Extract the [x, y] coordinate from the center of the cell holding the provided text.  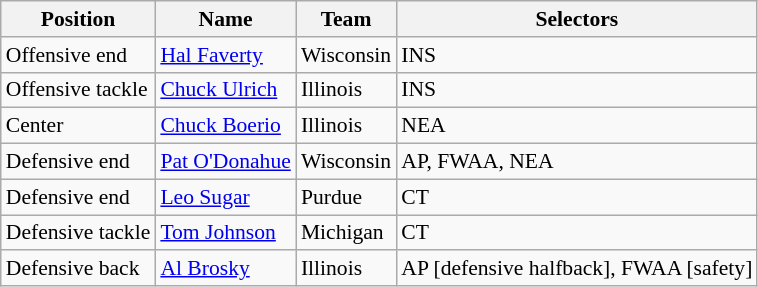
Team [346, 19]
Defensive tackle [78, 233]
Offensive end [78, 55]
Hal Faverty [226, 55]
Center [78, 126]
Name [226, 19]
Michigan [346, 233]
AP [defensive halfback], FWAA [safety] [576, 269]
Purdue [346, 197]
Chuck Boerio [226, 126]
AP, FWAA, NEA [576, 162]
Defensive back [78, 269]
Offensive tackle [78, 90]
Tom Johnson [226, 233]
Selectors [576, 19]
Pat O'Donahue [226, 162]
NEA [576, 126]
Leo Sugar [226, 197]
Position [78, 19]
Chuck Ulrich [226, 90]
Al Brosky [226, 269]
